Provide the (x, y) coordinate of the cell's center where the given text is located.  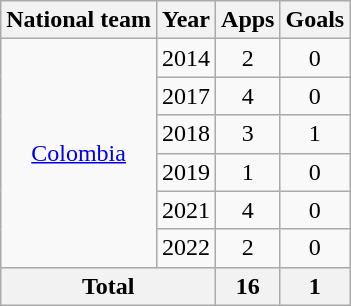
Total (108, 286)
2021 (186, 210)
Colombia (79, 153)
Apps (248, 20)
16 (248, 286)
National team (79, 20)
2017 (186, 96)
3 (248, 134)
2019 (186, 172)
2014 (186, 58)
2022 (186, 248)
2018 (186, 134)
Year (186, 20)
Goals (315, 20)
